Return the (x, y) coordinate for the center point of the cell that contains the specified text.  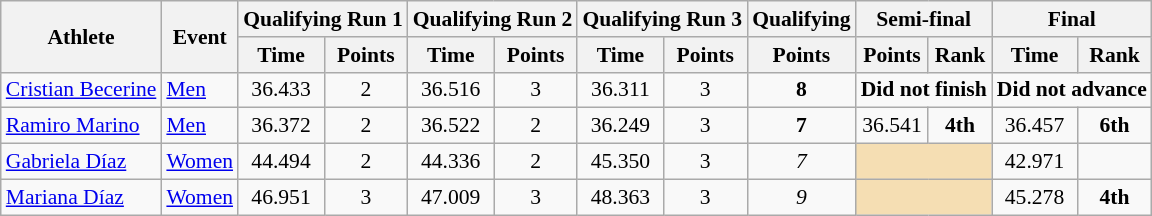
47.009 (451, 197)
45.350 (620, 162)
Athlete (82, 36)
Final (1072, 19)
Cristian Becerine (82, 90)
Gabriela Díaz (82, 162)
Mariana Díaz (82, 197)
36.541 (892, 126)
46.951 (281, 197)
Did not finish (924, 90)
44.494 (281, 162)
36.516 (451, 90)
36.311 (620, 90)
42.971 (1035, 162)
36.457 (1035, 126)
36.372 (281, 126)
9 (801, 197)
Qualifying (801, 19)
Event (200, 36)
8 (801, 90)
48.363 (620, 197)
44.336 (451, 162)
45.278 (1035, 197)
Qualifying Run 1 (323, 19)
Did not advance (1072, 90)
6th (1114, 126)
Ramiro Marino (82, 126)
Qualifying Run 3 (662, 19)
36.249 (620, 126)
36.522 (451, 126)
Qualifying Run 2 (493, 19)
Semi-final (924, 19)
36.433 (281, 90)
